Determine the (x, y) coordinate at the center of the cell enclosing the given text.  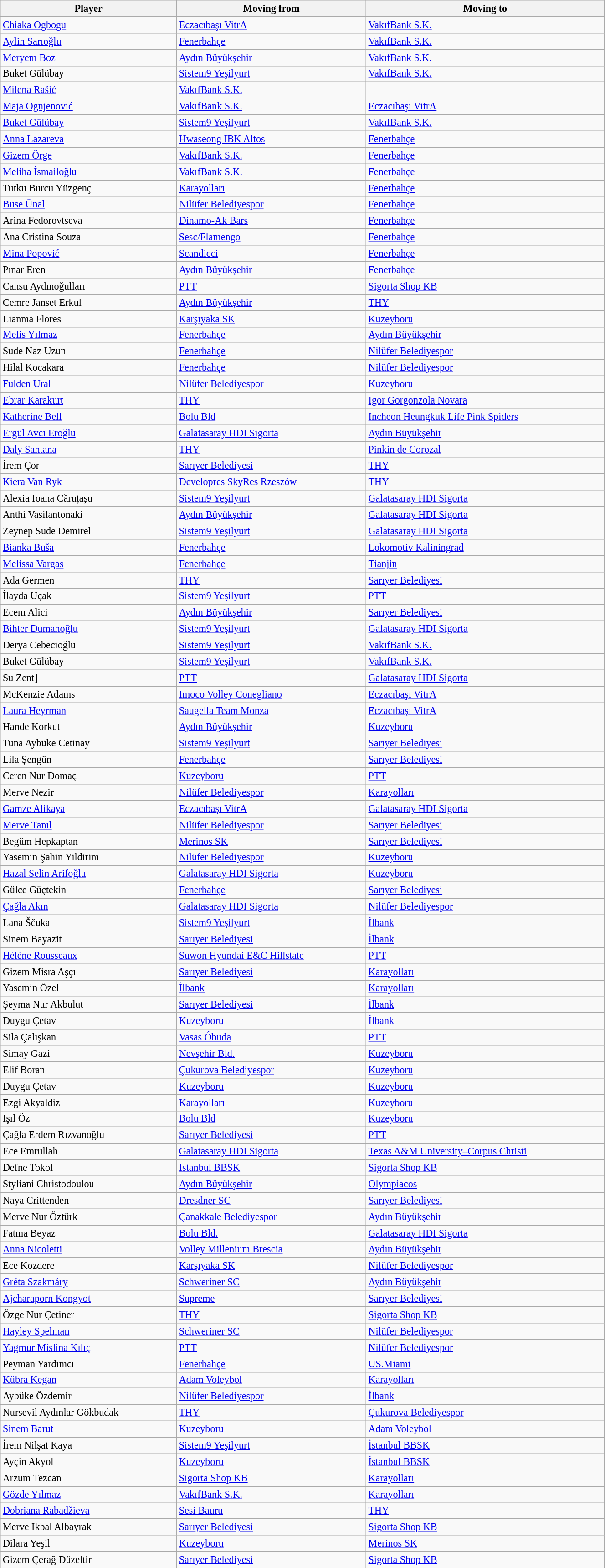
Moving to (485, 8)
Melissa Vargas (88, 564)
Ana Cristina Souza (88, 237)
Istanbul BBSK (272, 1168)
Volley Millenium Brescia (272, 1249)
Ergül Avcı Eroğlu (88, 433)
Gülce Güçtekin (88, 890)
Lila Şengün (88, 760)
Sila Çalışkan (88, 1037)
Fatma Beyaz (88, 1233)
Gizem Misra Aşçı (88, 972)
Merve Tanıl (88, 825)
Vasas Óbuda (272, 1037)
Hélène Rousseaux (88, 956)
Scandicci (272, 254)
İrem Çor (88, 466)
Tutku Burcu Yüzgenç (88, 188)
Developres SkyRes Rzeszów (272, 482)
Lana Ščuka (88, 923)
Yasemin Özel (88, 988)
Işıl Öz (88, 1119)
Merve Nur Öztürk (88, 1217)
Defne Tokol (88, 1168)
Bihter Dumanoğlu (88, 629)
Dilara Yeşil (88, 1543)
Milena Rašić (88, 90)
Hazal Selin Arifoğlu (88, 874)
Supreme (272, 1299)
Kiera Van Ryk (88, 482)
Naya Crittenden (88, 1201)
Tianjin (485, 564)
Bianka Buša (88, 547)
Styliani Christodoulou (88, 1184)
Ece Kozdere (88, 1266)
Ebrar Karakurt (88, 400)
Tuna Aybüke Cetinay (88, 743)
Yagmur Mislina Kılıç (88, 1347)
Elif Boran (88, 1070)
Ecem Alici (88, 613)
Gizem Örge (88, 155)
Merve Ikbal Albayrak (88, 1527)
Gamze Alikaya (88, 808)
Imoco Volley Conegliano (272, 694)
Hwaseong IBK Altos (272, 139)
Ceren Nur Domaç (88, 776)
Özge Nur Çetiner (88, 1314)
Maja Ognjenović (88, 106)
Begüm Hepkaptan (88, 841)
Zeynep Sude Demirel (88, 531)
Alexia Ioana Căruțașu (88, 498)
Anthi Vasilantonaki (88, 515)
Sude Naz Uzun (88, 352)
Pinkin de Corozal (485, 449)
Laura Heyrman (88, 710)
Incheon Heungkuk Life Pink Spiders (485, 417)
Sesc/Flamengo (272, 237)
İlayda Uçak (88, 596)
Ece Emrullah (88, 1151)
Arzum Tezcan (88, 1478)
Sesi Bauru (272, 1511)
Lokomotiv Kaliningrad (485, 547)
Chiaka Ogbogu (88, 25)
Cansu Aydınoğulları (88, 286)
Aylin Sarıoğlu (88, 41)
Texas A&M University–Corpus Christi (485, 1151)
Ezgi Akyaldiz (88, 1102)
Arina Fedorovtseva (88, 221)
Çanakkale Belediyespor (272, 1217)
Simay Gazi (88, 1053)
Ajcharaporn Kongyot (88, 1299)
Lianma Flores (88, 319)
Moving from (272, 8)
Pınar Eren (88, 269)
Nevşehir Bld. (272, 1053)
Ayçin Akyol (88, 1462)
Bolu Bld. (272, 1233)
Ada Germen (88, 580)
Daly Santana (88, 449)
Fulden Ural (88, 384)
Çağla Erdem Rızvanoğlu (88, 1135)
Buse Ünal (88, 204)
Gözde Yılmaz (88, 1494)
Meryem Boz (88, 57)
Dresdner SC (272, 1201)
Meliha İsmailoğlu (88, 172)
Katherine Bell (88, 417)
Cemre Janset Erkul (88, 302)
US.Miami (485, 1364)
İrem Nilşat Kaya (88, 1445)
Suwon Hyundai E&C Hillstate (272, 956)
Anna Nicoletti (88, 1249)
Anna Lazareva (88, 139)
Igor Gorgonzola Novara (485, 400)
Gréta Szakmáry (88, 1282)
Dinamo-Ak Bars (272, 221)
Mina Popović (88, 254)
Saugella Team Monza (272, 710)
McKenzie Adams (88, 694)
Çağla Akın (88, 906)
Su Zent] (88, 678)
Derya Cebecioğlu (88, 645)
Hilal Kocakara (88, 367)
Nursevil Aydınlar Gökbudak (88, 1413)
Gizem Çerağ Düzeltir (88, 1560)
Olympiacos (485, 1184)
Peyman Yardımcı (88, 1364)
Aybüke Özdemir (88, 1397)
Yasemin Şahin Yildirim (88, 858)
Melis Yılmaz (88, 335)
Sinem Bayazit (88, 939)
Hande Korkut (88, 727)
Sinem Barut (88, 1429)
Player (88, 8)
Merve Nezir (88, 792)
Hayley Spelman (88, 1331)
Kübra Kegan (88, 1380)
Dobriana Rabadžieva (88, 1511)
Şeyma Nur Akbulut (88, 1004)
